Locate the cell with the specified text and output its [X, Y] center coordinate. 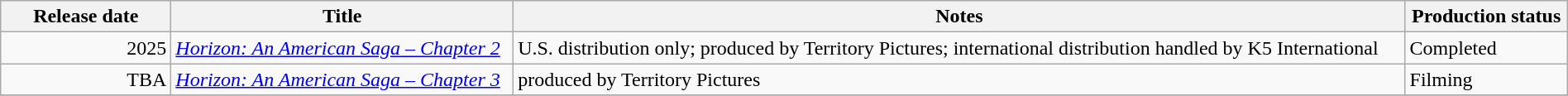
Notes [959, 17]
Title [342, 17]
TBA [86, 79]
Horizon: An American Saga – Chapter 2 [342, 48]
U.S. distribution only; produced by Territory Pictures; international distribution handled by K5 International [959, 48]
produced by Territory Pictures [959, 79]
Filming [1486, 79]
2025 [86, 48]
Completed [1486, 48]
Production status [1486, 17]
Horizon: An American Saga – Chapter 3 [342, 79]
Release date [86, 17]
